Pinpoint the cell where the given text exists, returning its [X, Y] midpoint coordinate. 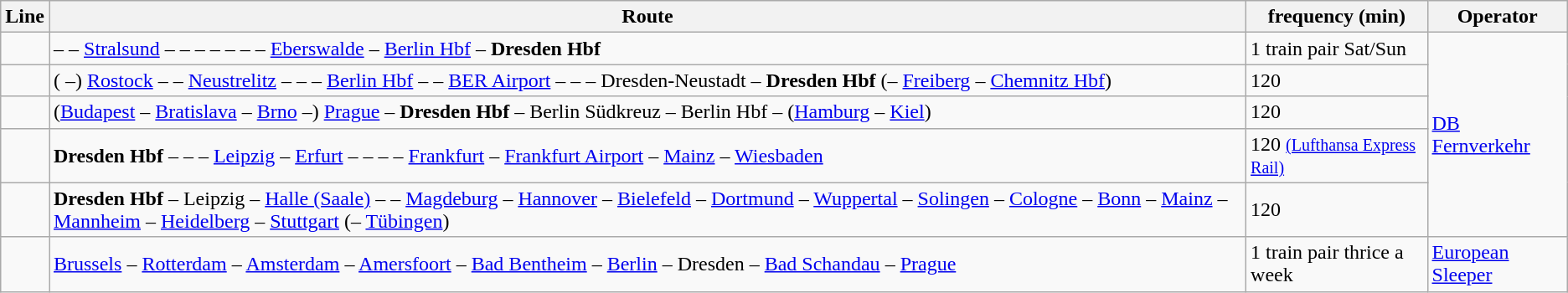
( –) Rostock – – Neustrelitz – – – Berlin Hbf – – BER Airport – – – Dresden-Neustadt – Dresden Hbf (– Freiberg – Chemnitz Hbf) [647, 80]
Brussels – Rotterdam – Amsterdam – Amersfoort – Bad Bentheim – Berlin – Dresden – Bad Schandau – Prague [647, 265]
1 train pair Sat/Sun [1337, 49]
120 (Lufthansa Express Rail) [1337, 156]
Line [25, 17]
(Budapest – Bratislava – Brno –) Prague – Dresden Hbf – Berlin Südkreuz – Berlin Hbf – (Hamburg – Kiel) [647, 112]
1 train pair thrice a week [1337, 265]
European Sleeper [1498, 265]
– – Stralsund – – – – – – – Eberswalde – Berlin Hbf – Dresden Hbf [647, 49]
Route [647, 17]
DB Fernverkehr [1498, 135]
frequency (min) [1337, 17]
Operator [1498, 17]
Dresden Hbf – – – Leipzig – Erfurt – – – – Frankfurt – Frankfurt Airport – Mainz – Wiesbaden [647, 156]
